Provide the [X, Y] coordinate of the cell's center where the given text is located.  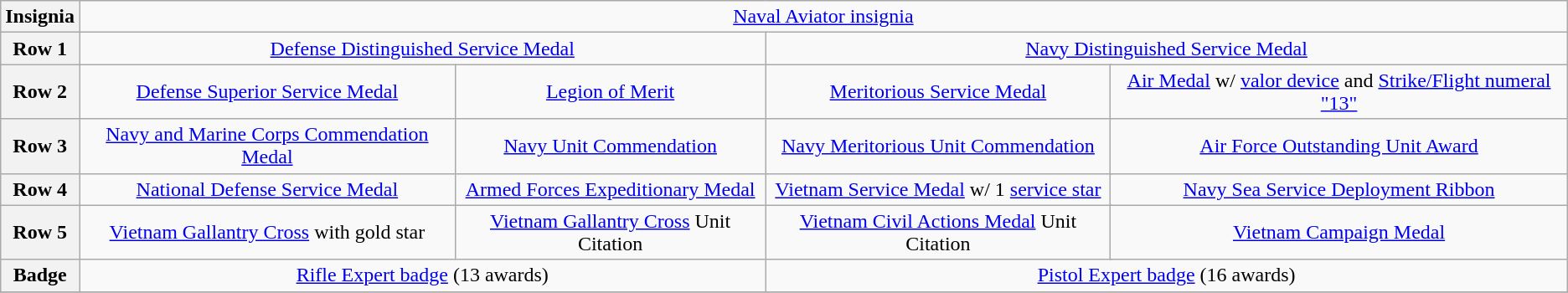
Vietnam Gallantry Cross Unit Citation [610, 233]
Badge [40, 275]
Vietnam Service Medal w/ 1 service star [938, 189]
Defense Superior Service Medal [268, 92]
Navy and Marine Corps Commendation Medal [268, 146]
Pistol Expert badge (16 awards) [1166, 275]
Air Medal w/ valor device and Strike/Flight numeral "13" [1338, 92]
Air Force Outstanding Unit Award [1338, 146]
Navy Unit Commendation [610, 146]
Row 4 [40, 189]
Vietnam Gallantry Cross with gold star [268, 233]
National Defense Service Medal [268, 189]
Row 1 [40, 49]
Row 2 [40, 92]
Navy Distinguished Service Medal [1166, 49]
Navy Sea Service Deployment Ribbon [1338, 189]
Meritorious Service Medal [938, 92]
Defense Distinguished Service Medal [422, 49]
Vietnam Civil Actions Medal Unit Citation [938, 233]
Row 3 [40, 146]
Row 5 [40, 233]
Vietnam Campaign Medal [1338, 233]
Rifle Expert badge (13 awards) [422, 275]
Insignia [40, 17]
Legion of Merit [610, 92]
Naval Aviator insignia [824, 17]
Armed Forces Expeditionary Medal [610, 189]
Navy Meritorious Unit Commendation [938, 146]
